Provide the (X, Y) coordinate of the cell's center where the given text is located.  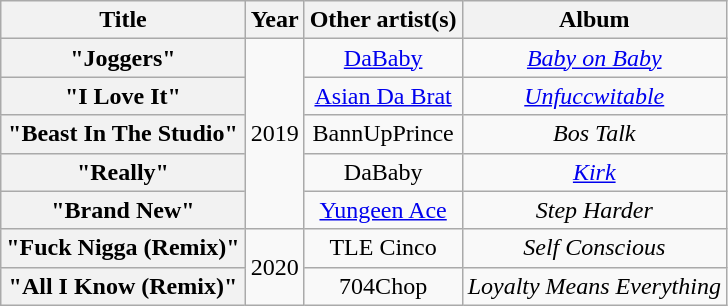
Baby on Baby (594, 58)
BannUpPrince (383, 134)
Kirk (594, 172)
"Joggers" (123, 58)
"Fuck Nigga (Remix)" (123, 248)
Year (274, 20)
"Beast In The Studio" (123, 134)
"Really" (123, 172)
Title (123, 20)
Asian Da Brat (383, 96)
Bos Talk (594, 134)
Other artist(s) (383, 20)
Unfuccwitable (594, 96)
2020 (274, 267)
704Chop (383, 286)
Self Conscious (594, 248)
TLE Cinco (383, 248)
2019 (274, 134)
"All I Know (Remix)" (123, 286)
Step Harder (594, 210)
Album (594, 20)
Yungeen Ace (383, 210)
"I Love It" (123, 96)
Loyalty Means Everything (594, 286)
"Brand New" (123, 210)
